Pinpoint the cell where the given text exists, returning its (X, Y) midpoint coordinate. 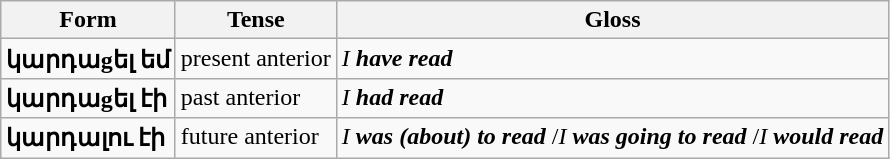
կարդաgել եմ (88, 59)
past anterior (256, 98)
կարդաgել էի (88, 98)
Form (88, 20)
Tense (256, 20)
I was (about) to read /I was going to read /I would read (612, 138)
present anterior (256, 59)
future anterior (256, 138)
I had read (612, 98)
կարդալու էի (88, 138)
I have read (612, 59)
Gloss (612, 20)
